Provide the (X, Y) coordinate of the cell's center where the given text is located.  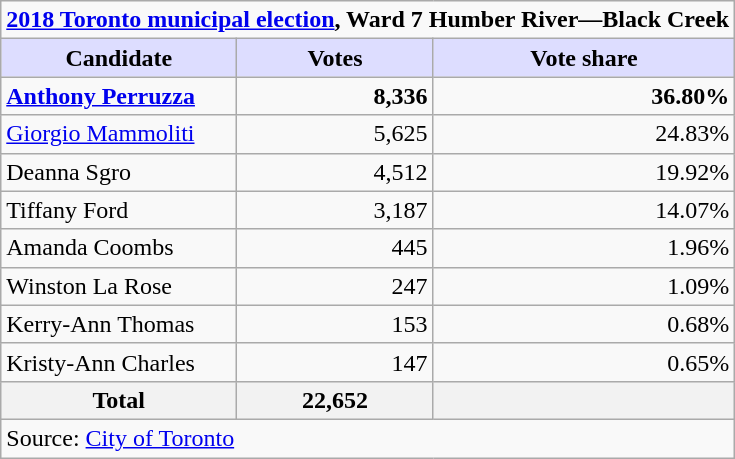
14.07% (584, 210)
Vote share (584, 58)
22,652 (335, 400)
147 (335, 362)
36.80% (584, 96)
8,336 (335, 96)
Giorgio Mammoliti (119, 134)
5,625 (335, 134)
1.96% (584, 248)
19.92% (584, 172)
4,512 (335, 172)
Total (119, 400)
Candidate (119, 58)
2018 Toronto municipal election, Ward 7 Humber River—Black Creek (368, 20)
Amanda Coombs (119, 248)
0.68% (584, 324)
1.09% (584, 286)
Kerry-Ann Thomas (119, 324)
Source: City of Toronto (368, 438)
Deanna Sgro (119, 172)
247 (335, 286)
Tiffany Ford (119, 210)
Votes (335, 58)
153 (335, 324)
24.83% (584, 134)
445 (335, 248)
Kristy-Ann Charles (119, 362)
0.65% (584, 362)
Winston La Rose (119, 286)
Anthony Perruzza (119, 96)
3,187 (335, 210)
